Extract the (X, Y) coordinate from the center of the cell holding the provided text.  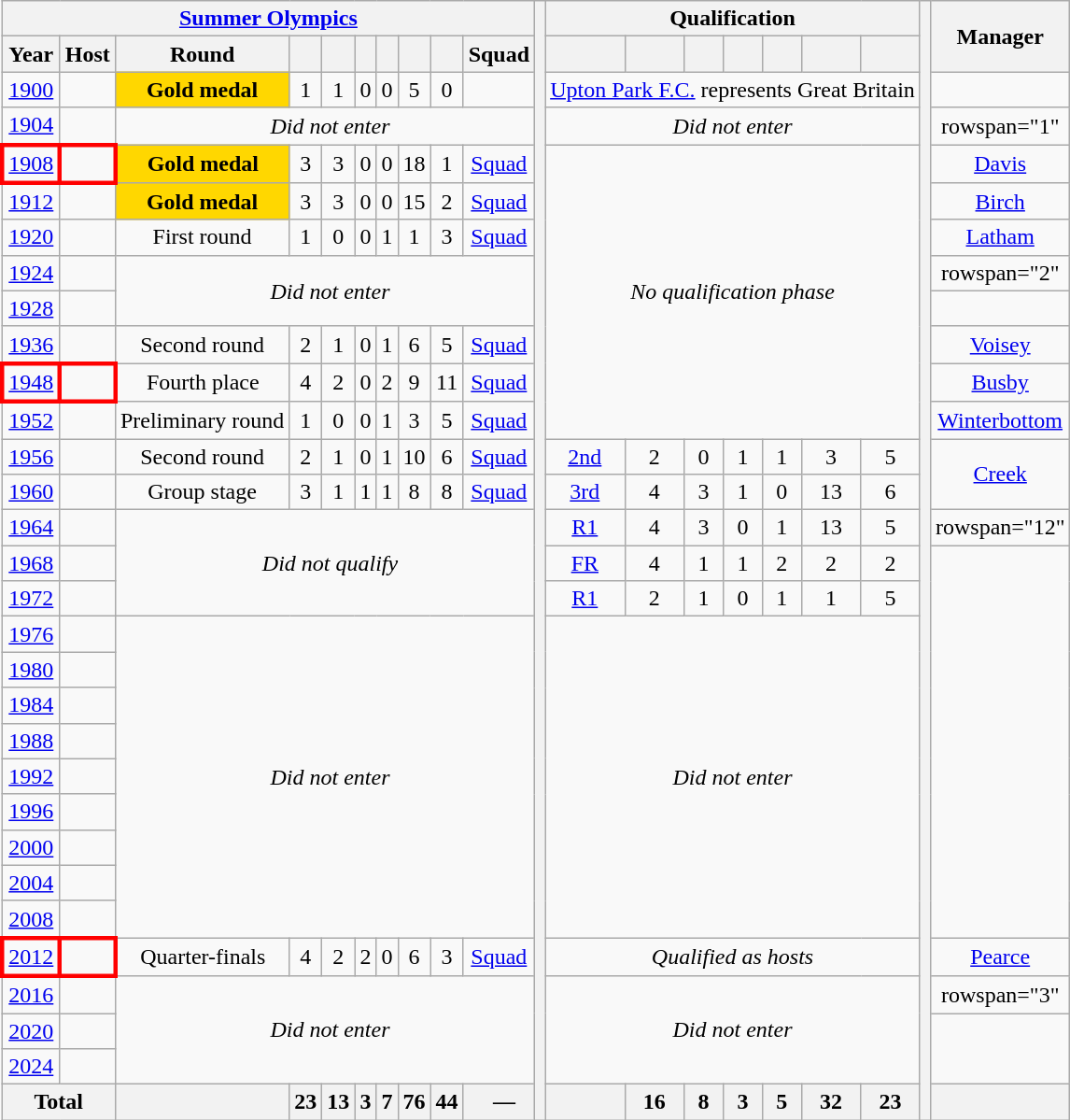
1964 (31, 528)
7 (387, 1102)
16 (655, 1102)
11 (446, 383)
9 (415, 383)
First round (202, 237)
1980 (31, 670)
1968 (31, 563)
Latham (1000, 237)
rowspan="1" (1000, 126)
Voisey (1000, 345)
Qualified as hosts (733, 957)
1960 (31, 492)
Group stage (202, 492)
1912 (31, 202)
32 (831, 1102)
rowspan="2" (1000, 273)
1920 (31, 237)
Creek (1000, 475)
Busby (1000, 383)
1988 (31, 741)
Round (202, 54)
1908 (31, 163)
2nd (584, 457)
1976 (31, 634)
44 (446, 1102)
— (504, 1102)
3rd (584, 492)
Quarter-finals (202, 957)
Summer Olympics (268, 19)
rowspan="12" (1000, 528)
No qualification phase (733, 291)
1972 (31, 599)
1956 (31, 457)
1952 (31, 420)
Winterbottom (1000, 420)
Qualification (733, 19)
Total (58, 1102)
1936 (31, 345)
2004 (31, 883)
Preliminary round (202, 420)
1984 (31, 705)
rowspan="3" (1000, 995)
Pearce (1000, 957)
1928 (31, 308)
2020 (31, 1030)
Manager (1000, 36)
Upton Park F.C. represents Great Britain (733, 90)
10 (415, 457)
1904 (31, 126)
1924 (31, 273)
2000 (31, 847)
1948 (31, 383)
2016 (31, 995)
Year (31, 54)
Did not qualify (330, 563)
1992 (31, 776)
FR (584, 563)
76 (415, 1102)
Fourth place (202, 383)
Birch (1000, 202)
Host (88, 54)
1996 (31, 812)
Davis (1000, 163)
1900 (31, 90)
2012 (31, 957)
2008 (31, 919)
15 (415, 202)
2024 (31, 1067)
18 (415, 163)
